Scan for the cell matching the given text and deliver its (x, y) coordinate at center. 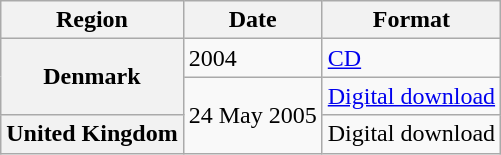
Date (252, 20)
Region (92, 20)
Format (411, 20)
CD (411, 58)
2004 (252, 58)
United Kingdom (92, 134)
24 May 2005 (252, 115)
Denmark (92, 77)
